Return the [X, Y] coordinate for the center point of the cell that contains the specified text.  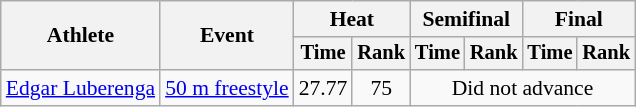
Heat [352, 19]
Did not advance [522, 88]
Event [227, 36]
Athlete [80, 36]
Edgar Luberenga [80, 88]
50 m freestyle [227, 88]
Semifinal [466, 19]
75 [381, 88]
Final [579, 19]
27.77 [324, 88]
